Locate the cell with the specified text and output its (X, Y) center coordinate. 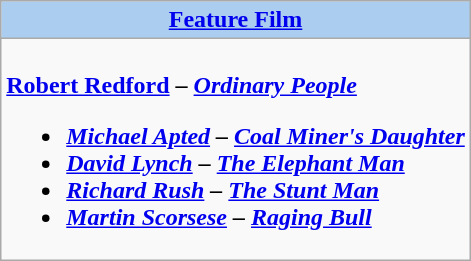
Feature Film (236, 20)
